Scan for the cell matching the given text and deliver its (X, Y) coordinate at center. 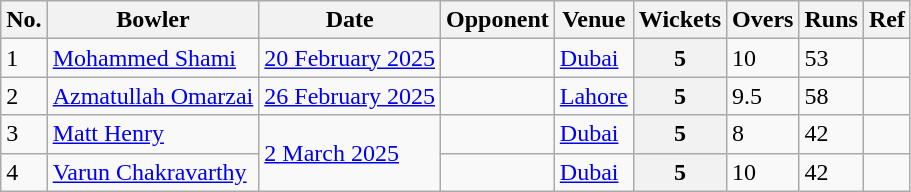
Lahore (594, 96)
Ref (886, 20)
4 (24, 172)
20 February 2025 (350, 58)
53 (831, 58)
58 (831, 96)
3 (24, 134)
Varun Chakravarthy (153, 172)
26 February 2025 (350, 96)
2 March 2025 (350, 153)
2 (24, 96)
Overs (763, 20)
Runs (831, 20)
Wickets (680, 20)
Azmatullah Omarzai (153, 96)
9.5 (763, 96)
Bowler (153, 20)
1 (24, 58)
No. (24, 20)
Venue (594, 20)
Mohammed Shami (153, 58)
8 (763, 134)
Opponent (498, 20)
Matt Henry (153, 134)
Date (350, 20)
